Search for the cell housing the specified text and yield its [X, Y] center coordinate. 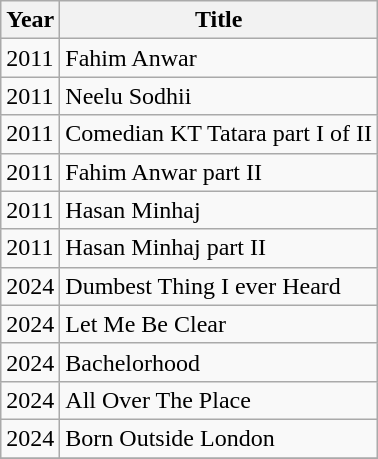
Dumbest Thing I ever Heard [219, 286]
Year [30, 20]
Hasan Minhaj [219, 210]
Born Outside London [219, 438]
Hasan Minhaj part II [219, 248]
Fahim Anwar [219, 58]
Comedian KT Tatara part I of II [219, 134]
Let Me Be Clear [219, 324]
All Over The Place [219, 400]
Bachelorhood [219, 362]
Title [219, 20]
Neelu Sodhii [219, 96]
Fahim Anwar part II [219, 172]
